Pinpoint the cell where the given text exists, returning its (x, y) midpoint coordinate. 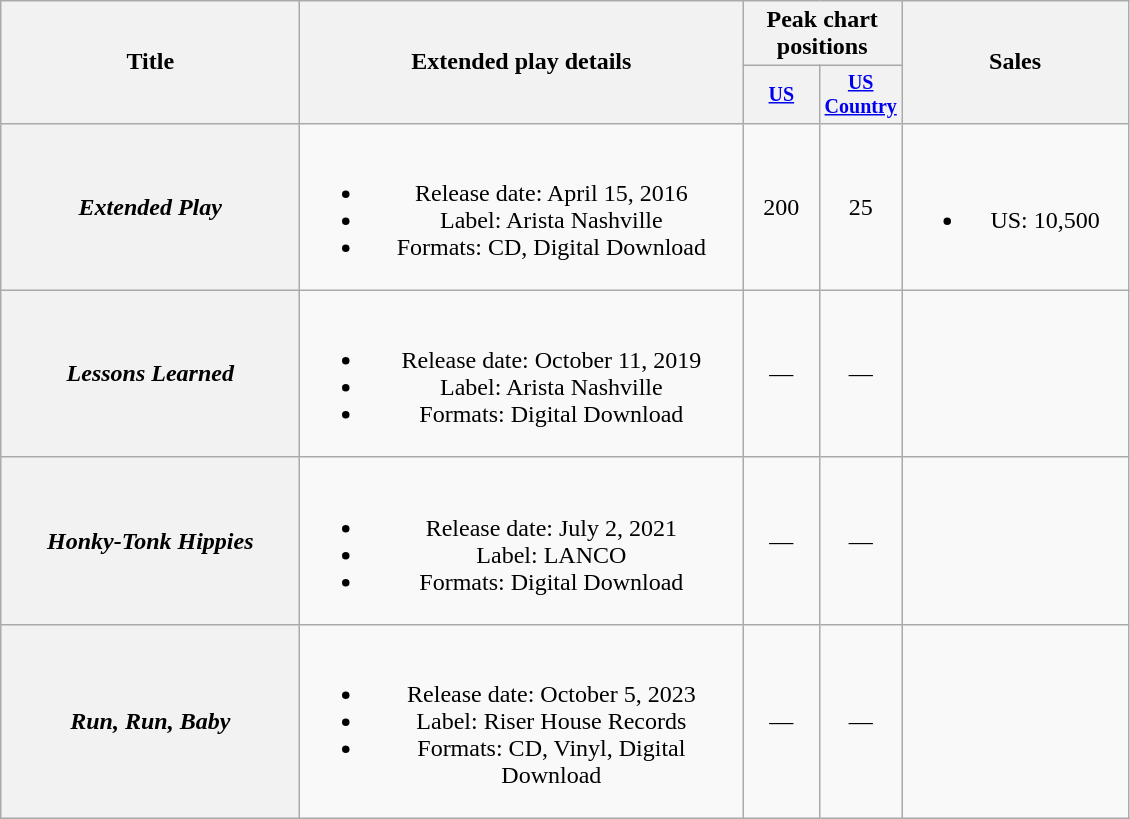
25 (861, 206)
200 (782, 206)
Lessons Learned (150, 374)
Title (150, 62)
Peak chartpositions (822, 34)
USCountry (861, 94)
Honky-Tonk Hippies (150, 540)
Extended Play (150, 206)
Sales (1016, 62)
Release date: October 11, 2019Label: Arista NashvilleFormats: Digital Download (522, 374)
US: 10,500 (1016, 206)
Release date: July 2, 2021Label: LANCOFormats: Digital Download (522, 540)
Release date: October 5, 2023Label: Riser House RecordsFormats: CD, Vinyl, Digital Download (522, 721)
US (782, 94)
Release date: April 15, 2016Label: Arista NashvilleFormats: CD, Digital Download (522, 206)
Extended play details (522, 62)
Run, Run, Baby (150, 721)
